Pinpoint the cell where the given text exists, returning its [x, y] midpoint coordinate. 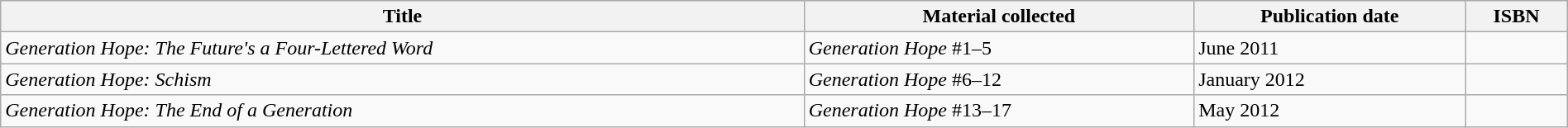
Generation Hope: The Future's a Four-Lettered Word [402, 48]
Material collected [999, 17]
Generation Hope #13–17 [999, 111]
Generation Hope #6–12 [999, 79]
May 2012 [1330, 111]
January 2012 [1330, 79]
Generation Hope #1–5 [999, 48]
Publication date [1330, 17]
ISBN [1517, 17]
June 2011 [1330, 48]
Generation Hope: The End of a Generation [402, 111]
Generation Hope: Schism [402, 79]
Title [402, 17]
